Determine the [X, Y] coordinate at the center of the cell enclosing the given text.  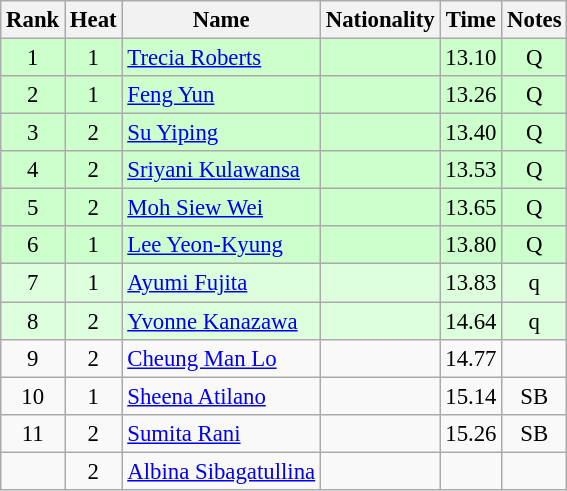
Heat [94, 20]
Albina Sibagatullina [222, 471]
14.64 [471, 321]
Su Yiping [222, 133]
13.65 [471, 208]
13.83 [471, 283]
Time [471, 20]
15.14 [471, 396]
13.53 [471, 170]
4 [33, 170]
15.26 [471, 433]
Feng Yun [222, 95]
14.77 [471, 358]
8 [33, 321]
13.80 [471, 245]
7 [33, 283]
10 [33, 396]
Moh Siew Wei [222, 208]
Nationality [380, 20]
Yvonne Kanazawa [222, 321]
Ayumi Fujita [222, 283]
Notes [534, 20]
Rank [33, 20]
5 [33, 208]
Name [222, 20]
9 [33, 358]
Sumita Rani [222, 433]
Cheung Man Lo [222, 358]
6 [33, 245]
11 [33, 433]
Lee Yeon-Kyung [222, 245]
3 [33, 133]
13.10 [471, 58]
Trecia Roberts [222, 58]
Sriyani Kulawansa [222, 170]
13.40 [471, 133]
13.26 [471, 95]
Sheena Atilano [222, 396]
